Detect which cell encompasses the target text, then output its [X, Y] center coordinate. 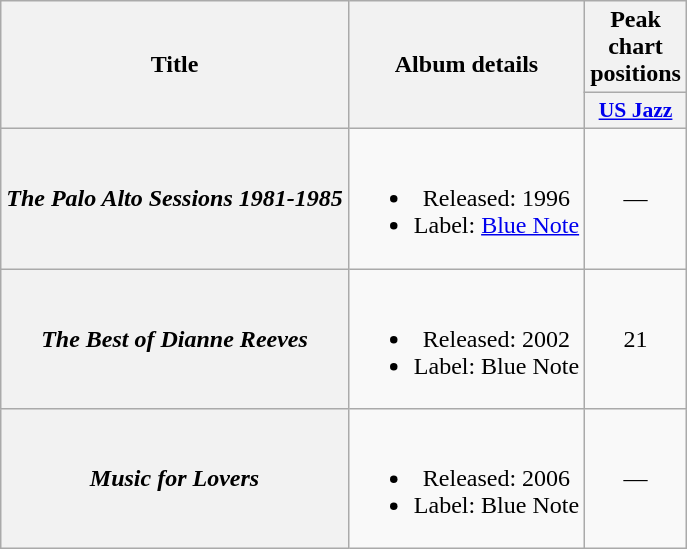
Album details [466, 65]
Peak chart positions [636, 47]
The Best of Dianne Reeves [175, 338]
The Palo Alto Sessions 1981-1985 [175, 198]
Released: 1996Label: Blue Note [466, 198]
Title [175, 65]
US Jazz [636, 111]
Released: 2002Label: Blue Note [466, 338]
Music for Lovers [175, 479]
21 [636, 338]
Released: 2006Label: Blue Note [466, 479]
